Extract the (X, Y) coordinate from the center of the cell holding the provided text.  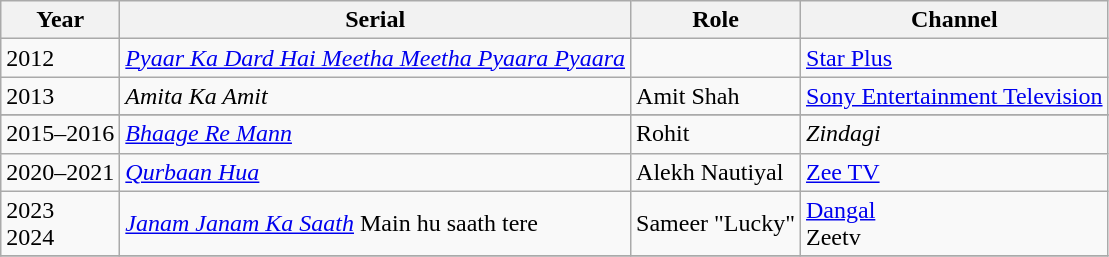
Sony Entertainment Television (955, 96)
Amit Shah (716, 96)
Janam Janam Ka Saath Main hu saath tere (376, 224)
2015–2016 (60, 134)
Zee TV (955, 172)
2013 (60, 96)
Channel (955, 20)
Rohit (716, 134)
Year (60, 20)
Alekh Nautiyal (716, 172)
2020–2021 (60, 172)
Qurbaan Hua (376, 172)
DangalZeetv (955, 224)
Pyaar Ka Dard Hai Meetha Meetha Pyaara Pyaara (376, 58)
Role (716, 20)
2012 (60, 58)
Sameer "Lucky" (716, 224)
Amita Ka Amit (376, 96)
Star Plus (955, 58)
Zindagi (955, 134)
Serial (376, 20)
Bhaage Re Mann (376, 134)
20232024 (60, 224)
